Detect which cell encompasses the target text, then output its [x, y] center coordinate. 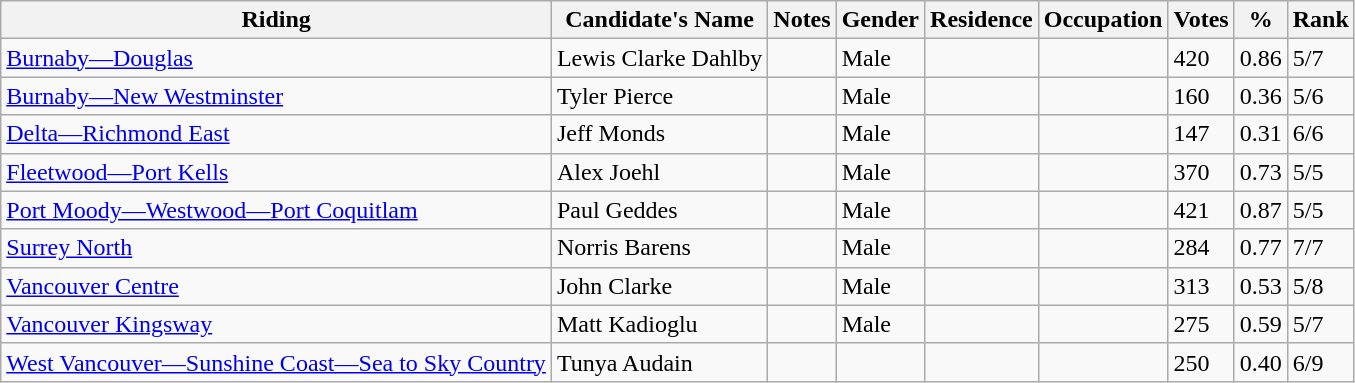
313 [1201, 286]
5/6 [1320, 96]
0.87 [1260, 210]
421 [1201, 210]
Norris Barens [659, 248]
147 [1201, 134]
Rank [1320, 20]
6/9 [1320, 362]
275 [1201, 324]
0.59 [1260, 324]
Notes [802, 20]
Vancouver Kingsway [276, 324]
0.36 [1260, 96]
Fleetwood—Port Kells [276, 172]
284 [1201, 248]
Votes [1201, 20]
Residence [982, 20]
6/6 [1320, 134]
% [1260, 20]
Vancouver Centre [276, 286]
Delta—Richmond East [276, 134]
Port Moody—Westwood—Port Coquitlam [276, 210]
Tunya Audain [659, 362]
5/8 [1320, 286]
Tyler Pierce [659, 96]
420 [1201, 58]
Paul Geddes [659, 210]
0.40 [1260, 362]
0.31 [1260, 134]
Occupation [1103, 20]
Surrey North [276, 248]
Burnaby—New Westminster [276, 96]
250 [1201, 362]
0.77 [1260, 248]
West Vancouver—Sunshine Coast—Sea to Sky Country [276, 362]
370 [1201, 172]
Jeff Monds [659, 134]
Riding [276, 20]
Burnaby—Douglas [276, 58]
Alex Joehl [659, 172]
0.73 [1260, 172]
Lewis Clarke Dahlby [659, 58]
0.86 [1260, 58]
7/7 [1320, 248]
160 [1201, 96]
Candidate's Name [659, 20]
0.53 [1260, 286]
Matt Kadioglu [659, 324]
Gender [880, 20]
John Clarke [659, 286]
